Detect which cell encompasses the target text, then output its (X, Y) center coordinate. 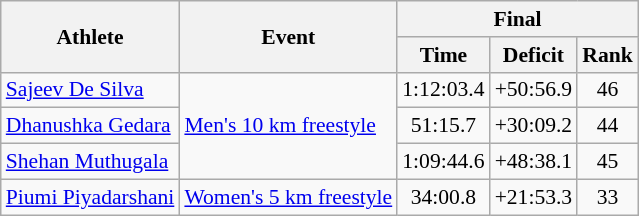
Women's 5 km freestyle (288, 197)
1:09:44.6 (443, 162)
Dhanushka Gedara (90, 126)
Shehan Muthugala (90, 162)
+21:53.3 (534, 197)
45 (608, 162)
Athlete (90, 36)
Event (288, 36)
+48:38.1 (534, 162)
Time (443, 55)
Piumi Piyadarshani (90, 197)
Men's 10 km freestyle (288, 126)
Sajeev De Silva (90, 90)
+50:56.9 (534, 90)
34:00.8 (443, 197)
Rank (608, 55)
Final (518, 19)
Deficit (534, 55)
1:12:03.4 (443, 90)
33 (608, 197)
46 (608, 90)
44 (608, 126)
+30:09.2 (534, 126)
51:15.7 (443, 126)
